Pinpoint the cell where the given text exists, returning its [x, y] midpoint coordinate. 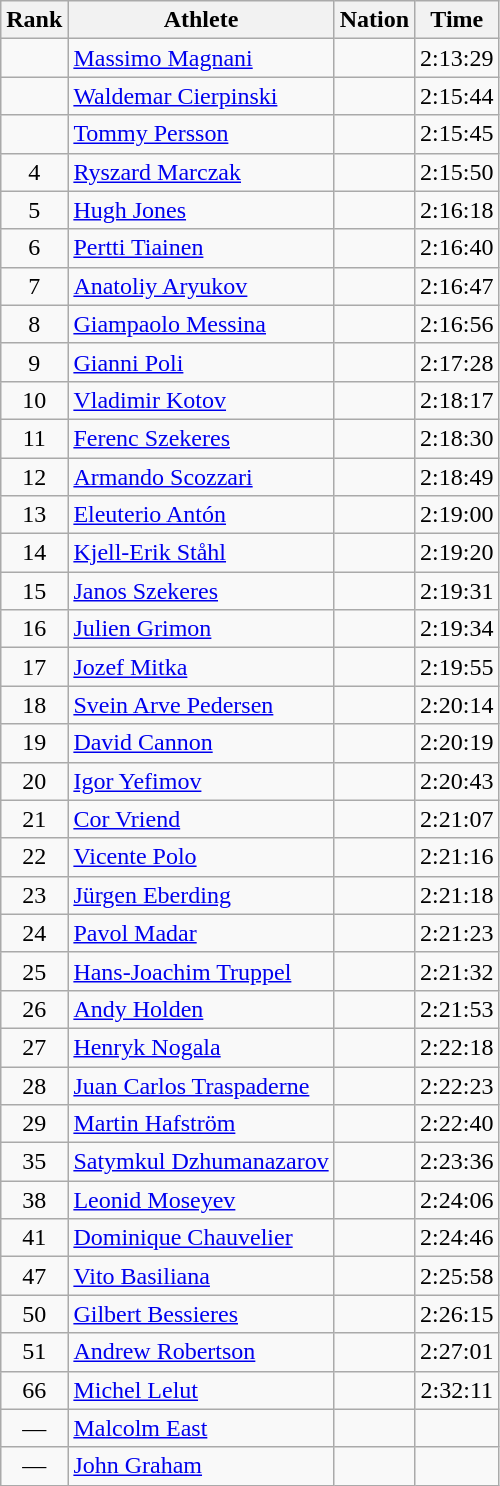
Jozef Mitka [201, 667]
Ferenc Szekeres [201, 438]
Janos Szekeres [201, 591]
24 [34, 933]
Pertti Tiainen [201, 248]
2:16:40 [457, 248]
Kjell-Erik Ståhl [201, 553]
50 [34, 1314]
11 [34, 438]
38 [34, 1200]
Gianni Poli [201, 362]
2:19:20 [457, 553]
35 [34, 1162]
27 [34, 1047]
Giampaolo Messina [201, 324]
4 [34, 172]
2:32:11 [457, 1390]
2:22:18 [457, 1047]
Tommy Persson [201, 134]
2:24:06 [457, 1200]
14 [34, 553]
Satymkul Dzhumanazarov [201, 1162]
2:22:40 [457, 1124]
Andy Holden [201, 1009]
23 [34, 895]
Cor Vriend [201, 819]
Armando Scozzari [201, 477]
2:16:47 [457, 286]
Nation [374, 20]
29 [34, 1124]
47 [34, 1276]
Time [457, 20]
2:21:32 [457, 971]
David Cannon [201, 743]
2:22:23 [457, 1085]
2:18:49 [457, 477]
2:13:29 [457, 58]
15 [34, 591]
Anatoliy Aryukov [201, 286]
2:18:30 [457, 438]
28 [34, 1085]
Andrew Robertson [201, 1352]
Gilbert Bessieres [201, 1314]
21 [34, 819]
2:21:16 [457, 857]
2:19:55 [457, 667]
25 [34, 971]
20 [34, 781]
Juan Carlos Traspaderne [201, 1085]
18 [34, 705]
16 [34, 629]
Svein Arve Pedersen [201, 705]
51 [34, 1352]
6 [34, 248]
2:27:01 [457, 1352]
2:20:43 [457, 781]
7 [34, 286]
41 [34, 1238]
Pavol Madar [201, 933]
2:25:58 [457, 1276]
Leonid Moseyev [201, 1200]
Hans-Joachim Truppel [201, 971]
2:15:50 [457, 172]
2:21:07 [457, 819]
Hugh Jones [201, 210]
Rank [34, 20]
2:15:44 [457, 96]
Vladimir Kotov [201, 400]
13 [34, 515]
John Graham [201, 1466]
9 [34, 362]
19 [34, 743]
8 [34, 324]
2:23:36 [457, 1162]
Igor Yefimov [201, 781]
10 [34, 400]
Henryk Nogala [201, 1047]
Jürgen Eberding [201, 895]
Vito Basiliana [201, 1276]
2:15:45 [457, 134]
2:17:28 [457, 362]
2:20:14 [457, 705]
Martin Hafström [201, 1124]
Massimo Magnani [201, 58]
2:26:15 [457, 1314]
2:24:46 [457, 1238]
Malcolm East [201, 1428]
2:21:23 [457, 933]
Eleuterio Antón [201, 515]
2:19:00 [457, 515]
Vicente Polo [201, 857]
Dominique Chauvelier [201, 1238]
26 [34, 1009]
2:19:34 [457, 629]
2:20:19 [457, 743]
2:18:17 [457, 400]
Julien Grimon [201, 629]
Waldemar Cierpinski [201, 96]
2:16:56 [457, 324]
Athlete [201, 20]
5 [34, 210]
2:21:18 [457, 895]
66 [34, 1390]
2:21:53 [457, 1009]
Michel Lelut [201, 1390]
17 [34, 667]
Ryszard Marczak [201, 172]
2:19:31 [457, 591]
2:16:18 [457, 210]
12 [34, 477]
22 [34, 857]
